For the text-containing cell, return its midpoint in (x, y) coordinate format. 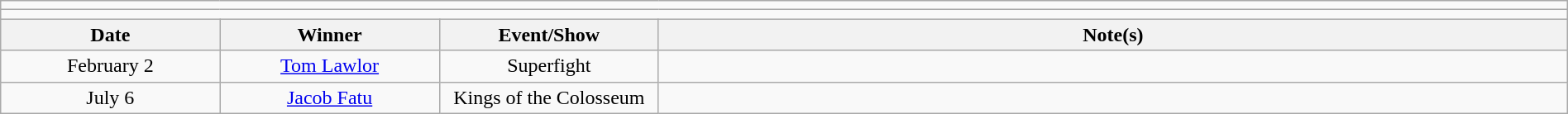
July 6 (111, 97)
Superfight (549, 66)
Kings of the Colosseum (549, 97)
Date (111, 35)
Note(s) (1113, 35)
Tom Lawlor (329, 66)
Event/Show (549, 35)
February 2 (111, 66)
Winner (329, 35)
Jacob Fatu (329, 97)
